Determine the [x, y] coordinate at the center of the cell enclosing the given text.  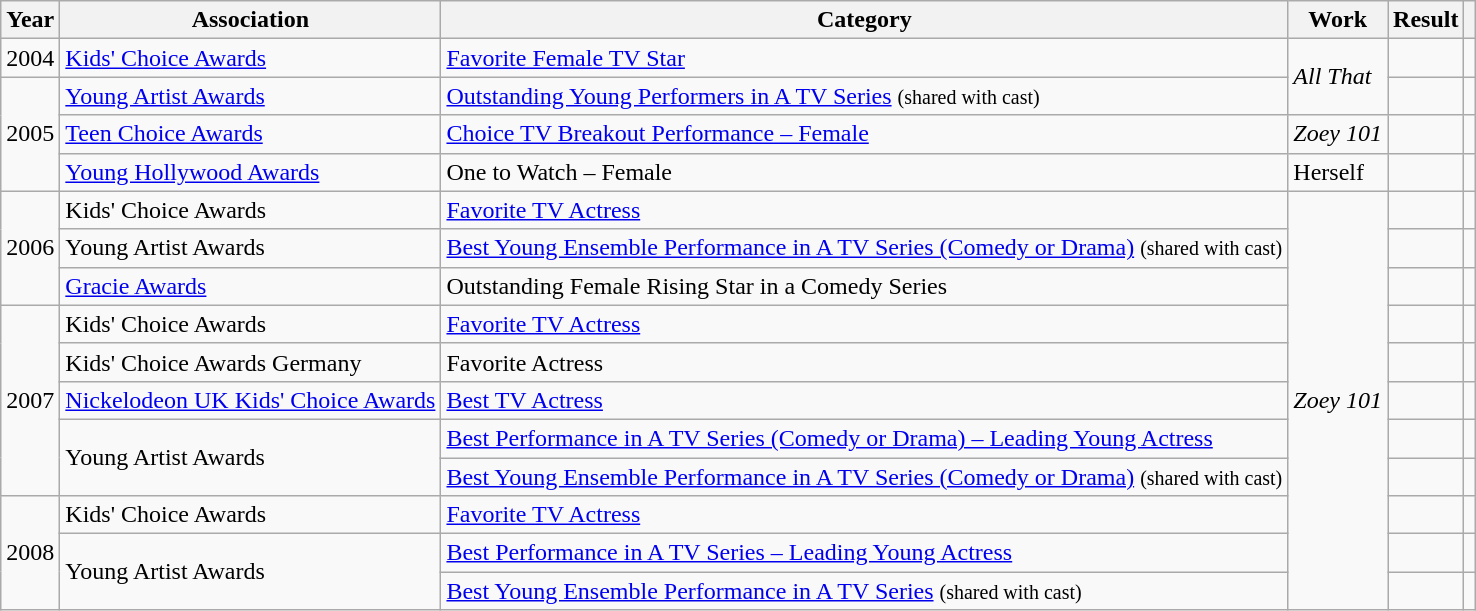
Favorite Actress [864, 362]
2005 [30, 134]
2007 [30, 400]
Result [1426, 20]
Favorite Female TV Star [864, 58]
Herself [1338, 172]
All That [1338, 77]
Best Performance in A TV Series (Comedy or Drama) – Leading Young Actress [864, 438]
Best TV Actress [864, 400]
One to Watch – Female [864, 172]
2008 [30, 553]
Association [250, 20]
Gracie Awards [250, 286]
2004 [30, 58]
2006 [30, 248]
Category [864, 20]
Teen Choice Awards [250, 134]
Outstanding Female Rising Star in a Comedy Series [864, 286]
Best Young Ensemble Performance in A TV Series (shared with cast) [864, 591]
Choice TV Breakout Performance – Female [864, 134]
Young Hollywood Awards [250, 172]
Year [30, 20]
Outstanding Young Performers in A TV Series (shared with cast) [864, 96]
Nickelodeon UK Kids' Choice Awards [250, 400]
Kids' Choice Awards Germany [250, 362]
Work [1338, 20]
Best Performance in A TV Series – Leading Young Actress [864, 553]
